Detect which cell encompasses the target text, then output its (X, Y) center coordinate. 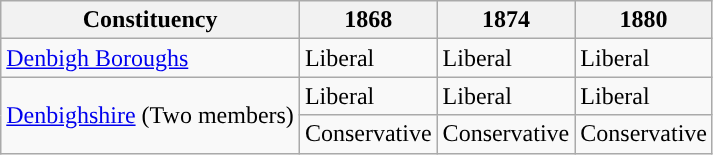
Constituency (150, 20)
1880 (644, 20)
Denbighshire (Two members) (150, 115)
Denbigh Boroughs (150, 58)
1868 (368, 20)
1874 (506, 20)
